From the cell containing the given text, extract its center point as [X, Y] coordinate. 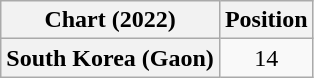
Position [266, 20]
South Korea (Gaon) [110, 58]
14 [266, 58]
Chart (2022) [110, 20]
